Provide the (x, y) coordinate of the cell's center where the given text is located.  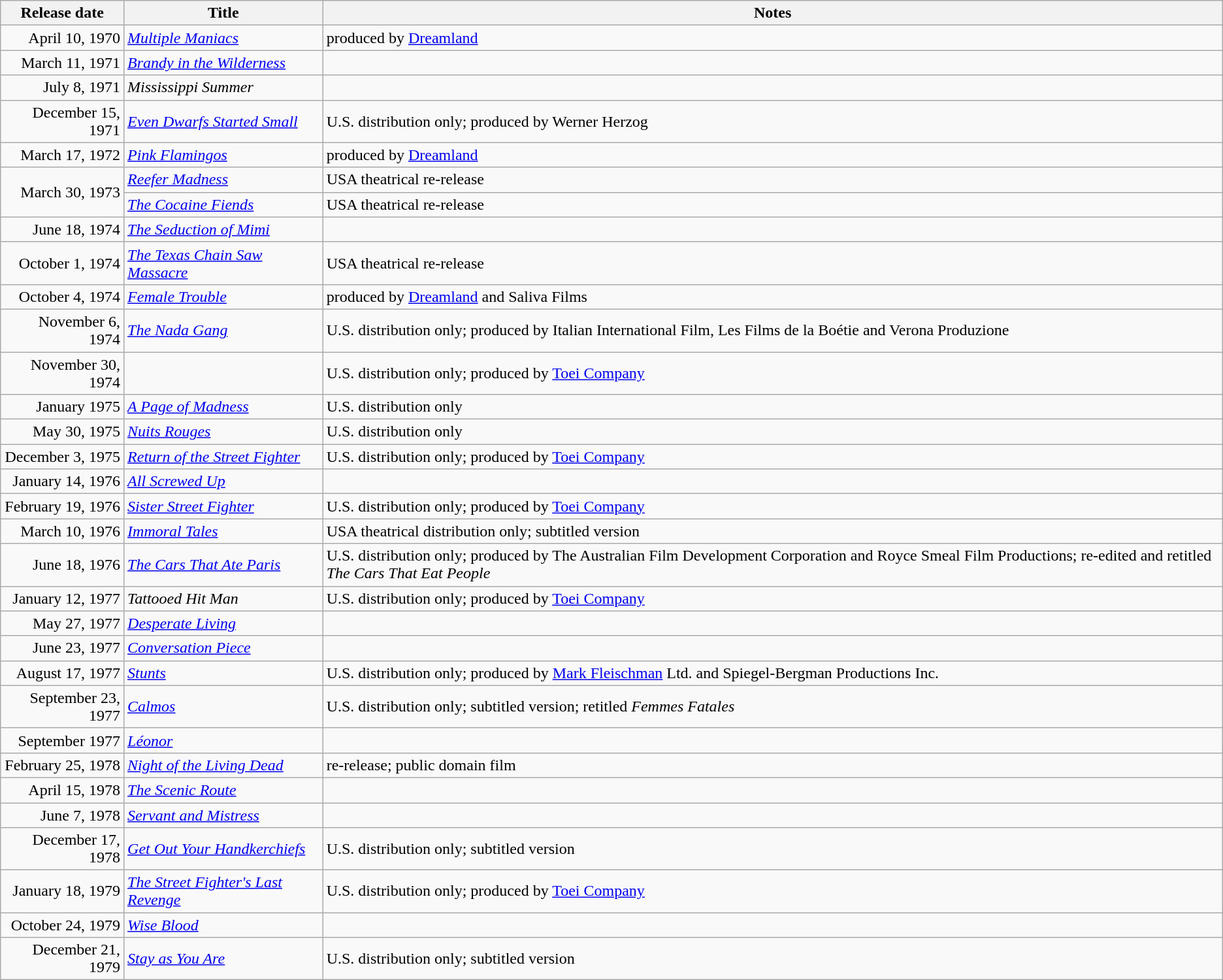
The Seduction of Mimi (223, 229)
June 18, 1974 (63, 229)
U.S. distribution only; subtitled version; retitled Femmes Fatales (772, 707)
January 12, 1977 (63, 598)
Stay as You Are (223, 959)
Night of the Living Dead (223, 765)
U.S. distribution only; produced by Italian International Film, Les Films de la Boétie and Verona Produzione (772, 331)
Desperate Living (223, 623)
Title (223, 13)
Mississippi Summer (223, 88)
Sister Street Fighter (223, 506)
March 10, 1976 (63, 531)
produced by Dreamland and Saliva Films (772, 297)
February 25, 1978 (63, 765)
U.S. distribution only; produced by Mark Fleischman Ltd. and Spiegel-Bergman Productions Inc. (772, 673)
December 21, 1979 (63, 959)
The Nada Gang (223, 331)
April 10, 1970 (63, 38)
All Screwed Up (223, 482)
January 18, 1979 (63, 891)
July 8, 1971 (63, 88)
Return of the Street Fighter (223, 457)
Pink Flamingos (223, 155)
Calmos (223, 707)
September 1977 (63, 740)
January 14, 1976 (63, 482)
March 11, 1971 (63, 63)
Nuits Rouges (223, 432)
April 15, 1978 (63, 790)
Female Trouble (223, 297)
Release date (63, 13)
Multiple Maniacs (223, 38)
August 17, 1977 (63, 673)
March 17, 1972 (63, 155)
Tattooed Hit Man (223, 598)
March 30, 1973 (63, 192)
The Street Fighter's Last Revenge (223, 891)
December 15, 1971 (63, 122)
The Cars That Ate Paris (223, 564)
Even Dwarfs Started Small (223, 122)
U.S. distribution only; produced by Werner Herzog (772, 122)
November 30, 1974 (63, 372)
Immoral Tales (223, 531)
Get Out Your Handkerchiefs (223, 849)
Servant and Mistress (223, 815)
May 27, 1977 (63, 623)
USA theatrical distribution only; subtitled version (772, 531)
June 23, 1977 (63, 648)
October 24, 1979 (63, 925)
February 19, 1976 (63, 506)
The Cocaine Fiends (223, 204)
Brandy in the Wilderness (223, 63)
Wise Blood (223, 925)
re-release; public domain film (772, 765)
Conversation Piece (223, 648)
September 23, 1977 (63, 707)
May 30, 1975 (63, 432)
October 1, 1974 (63, 263)
October 4, 1974 (63, 297)
January 1975 (63, 407)
June 18, 1976 (63, 564)
June 7, 1978 (63, 815)
Léonor (223, 740)
December 17, 1978 (63, 849)
The Texas Chain Saw Massacre (223, 263)
A Page of Madness (223, 407)
The Scenic Route (223, 790)
December 3, 1975 (63, 457)
Reefer Madness (223, 180)
November 6, 1974 (63, 331)
Notes (772, 13)
Stunts (223, 673)
